Locate the cell with the specified text and output its (x, y) center coordinate. 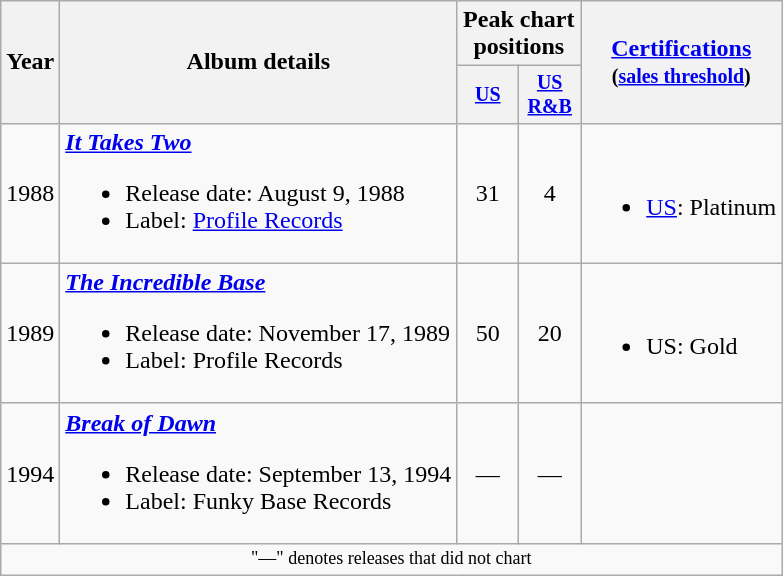
20 (550, 333)
Year (30, 62)
US (488, 94)
"—" denotes releases that did not chart (392, 558)
31 (488, 193)
US: Gold (682, 333)
It Takes TwoRelease date: August 9, 1988Label: Profile Records (258, 193)
1989 (30, 333)
1994 (30, 473)
Peak chartpositions (519, 34)
US R&B (550, 94)
Certifications(sales threshold) (682, 62)
Break of DawnRelease date: September 13, 1994Label: Funky Base Records (258, 473)
4 (550, 193)
Album details (258, 62)
The Incredible BaseRelease date: November 17, 1989Label: Profile Records (258, 333)
1988 (30, 193)
US: Platinum (682, 193)
50 (488, 333)
